Capture the cell that displays the provided text and extract its (X, Y) central coordinate. 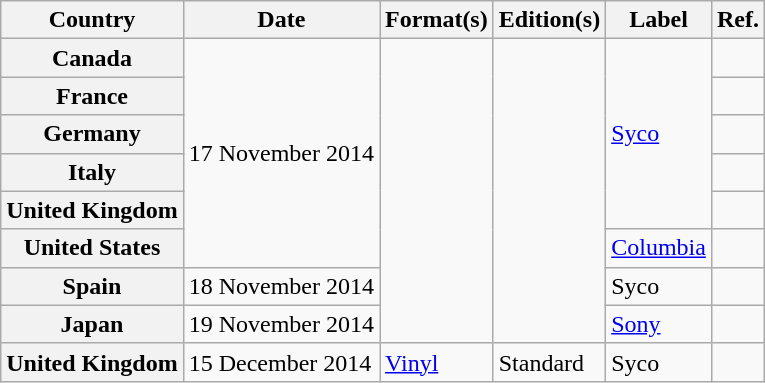
Sony (659, 324)
Vinyl (437, 362)
19 November 2014 (281, 324)
Label (659, 20)
15 December 2014 (281, 362)
17 November 2014 (281, 153)
Edition(s) (549, 20)
Ref. (738, 20)
18 November 2014 (281, 286)
Columbia (659, 248)
United States (92, 248)
Country (92, 20)
Date (281, 20)
Germany (92, 134)
Italy (92, 172)
Japan (92, 324)
Format(s) (437, 20)
Standard (549, 362)
Spain (92, 286)
Canada (92, 58)
France (92, 96)
